Return the [X, Y] coordinate for the center point of the cell that contains the specified text.  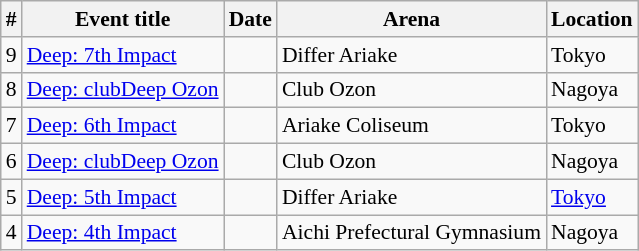
Location [592, 19]
Event title [123, 19]
Arena [412, 19]
6 [12, 162]
Deep: 4th Impact [123, 233]
5 [12, 197]
Deep: 6th Impact [123, 126]
Aichi Prefectural Gymnasium [412, 233]
7 [12, 126]
# [12, 19]
Ariake Coliseum [412, 126]
4 [12, 233]
9 [12, 55]
Deep: 5th Impact [123, 197]
8 [12, 90]
Deep: 7th Impact [123, 55]
Date [250, 19]
